Return (X, Y) of the center of cell containing provided text 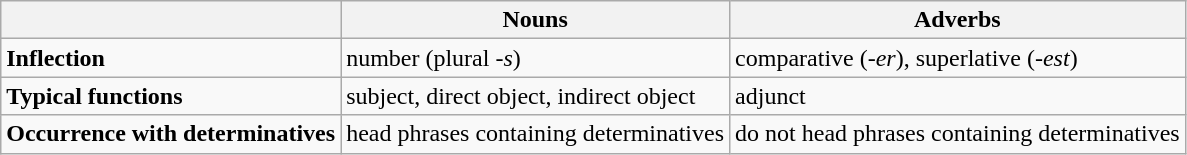
do not head phrases containing determinatives (958, 134)
adjunct (958, 96)
Nouns (536, 20)
Inflection (171, 58)
head phrases containing determinatives (536, 134)
subject, direct object, indirect object (536, 96)
comparative (-er), superlative (-est) (958, 58)
number (plural -s) (536, 58)
Adverbs (958, 20)
Typical functions (171, 96)
Occurrence with determinatives (171, 134)
